Return the [x, y] coordinate for the center point of the cell that contains the specified text.  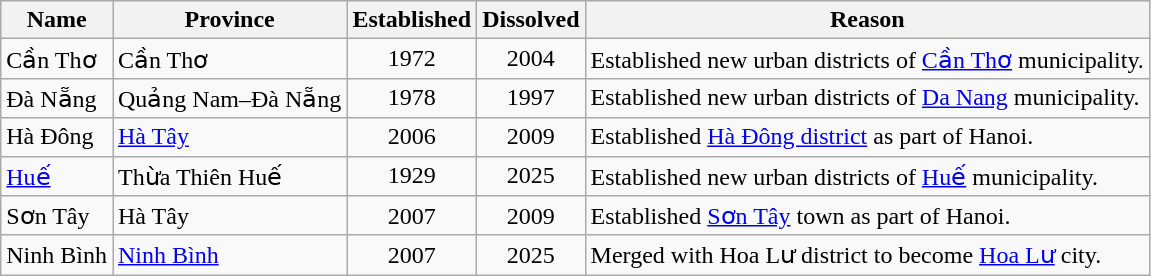
Đà Nẵng [57, 98]
Dissolved [531, 20]
1978 [412, 98]
Established Sơn Tây town as part of Hanoi. [867, 216]
Established new urban districts of Da Nang municipality. [867, 98]
Established new urban districts of Cần Thơ municipality. [867, 59]
Quảng Nam–Đà Nẵng [229, 98]
Established new urban districts of Huế municipality. [867, 176]
Merged with Hoa Lư district to become Hoa Lư city. [867, 255]
Reason [867, 20]
Thừa Thiên Huế [229, 176]
Province [229, 20]
2006 [412, 137]
Established [412, 20]
1972 [412, 59]
1997 [531, 98]
Established Hà Đông district as part of Hanoi. [867, 137]
Sơn Tây [57, 216]
1929 [412, 176]
2004 [531, 59]
Hà Đông [57, 137]
Huế [57, 176]
Name [57, 20]
